Pinpoint the cell where the given text exists, returning its [X, Y] midpoint coordinate. 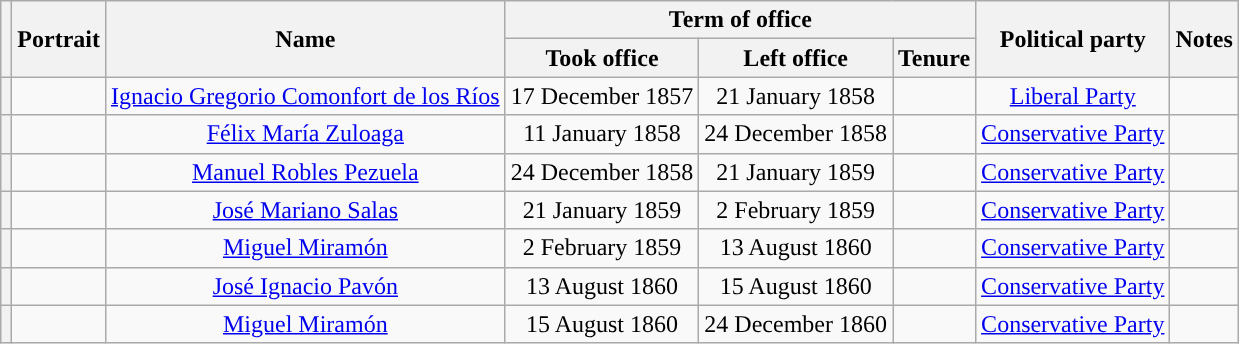
24 December 1860 [796, 324]
Left office [796, 58]
Name [305, 39]
21 January 1858 [796, 96]
Took office [602, 58]
Félix María Zuloaga [305, 134]
Manuel Robles Pezuela [305, 172]
Portrait [59, 39]
José Ignacio Pavón [305, 286]
17 December 1857 [602, 96]
Tenure [934, 58]
Ignacio Gregorio Comonfort de los Ríos [305, 96]
11 January 1858 [602, 134]
Liberal Party [1073, 96]
José Mariano Salas [305, 210]
Term of office [740, 20]
Notes [1204, 39]
Political party [1073, 39]
